Find where the given text appears and provide that cell's center as (x, y) coordinate. 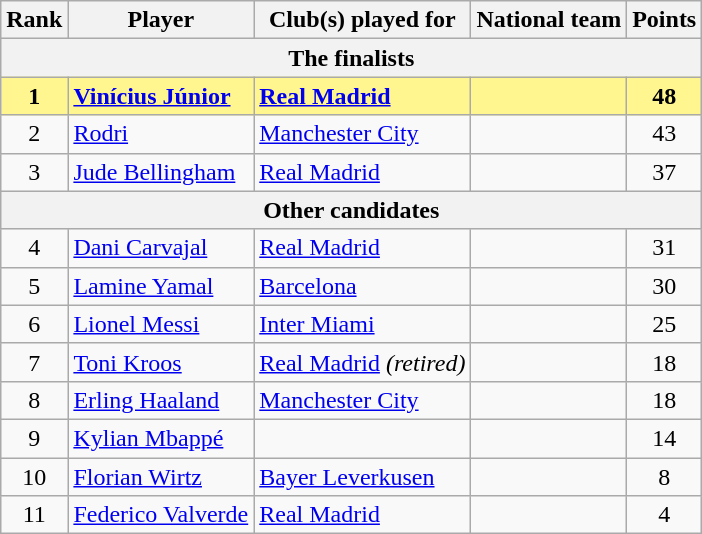
Vinícius Júnior (161, 96)
Bayer Leverkusen (362, 477)
Barcelona (362, 286)
43 (664, 134)
National team (549, 20)
5 (34, 286)
31 (664, 248)
3 (34, 172)
1 (34, 96)
Other candidates (352, 210)
11 (34, 515)
Lamine Yamal (161, 286)
Erling Haaland (161, 400)
7 (34, 362)
The finalists (352, 58)
Jude Bellingham (161, 172)
6 (34, 324)
10 (34, 477)
Rodri (161, 134)
Federico Valverde (161, 515)
Club(s) played for (362, 20)
48 (664, 96)
Points (664, 20)
Real Madrid (retired) (362, 362)
Kylian Mbappé (161, 438)
25 (664, 324)
Dani Carvajal (161, 248)
30 (664, 286)
Florian Wirtz (161, 477)
14 (664, 438)
9 (34, 438)
Toni Kroos (161, 362)
Inter Miami (362, 324)
37 (664, 172)
Rank (34, 20)
2 (34, 134)
Lionel Messi (161, 324)
Player (161, 20)
